Search for the cell housing the specified text and yield its (X, Y) center coordinate. 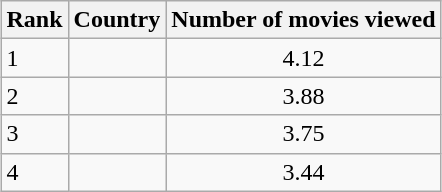
4.12 (304, 58)
4 (34, 172)
Rank (34, 20)
3.44 (304, 172)
1 (34, 58)
3.88 (304, 96)
Country (117, 20)
Number of movies viewed (304, 20)
2 (34, 96)
3.75 (304, 134)
3 (34, 134)
